From the cell containing the given text, extract its center point as [X, Y] coordinate. 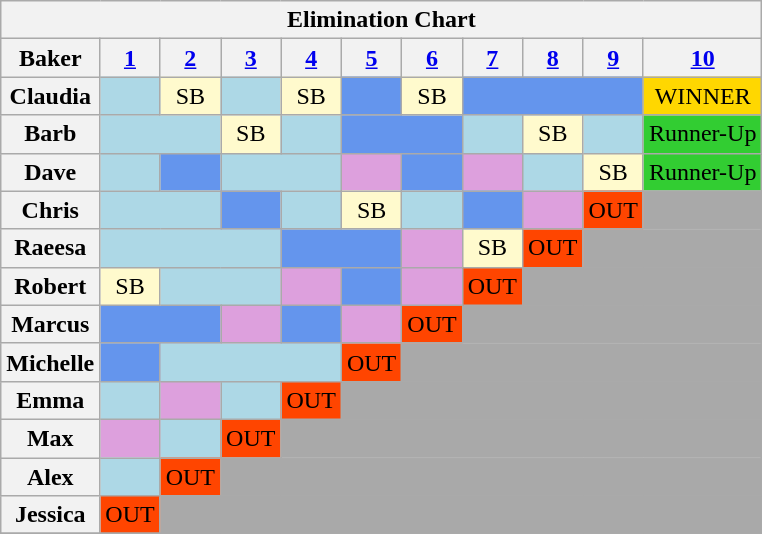
Claudia [50, 96]
Michelle [50, 362]
5 [371, 58]
10 [702, 58]
3 [251, 58]
6 [432, 58]
Marcus [50, 324]
Emma [50, 400]
Elimination Chart [382, 20]
Barb [50, 134]
WINNER [702, 96]
8 [553, 58]
Baker [50, 58]
Robert [50, 286]
Chris [50, 210]
2 [190, 58]
4 [311, 58]
9 [613, 58]
Max [50, 438]
7 [492, 58]
Jessica [50, 515]
Alex [50, 477]
Raeesa [50, 248]
1 [130, 58]
Dave [50, 172]
